Return (X, Y) of the center of cell containing provided text 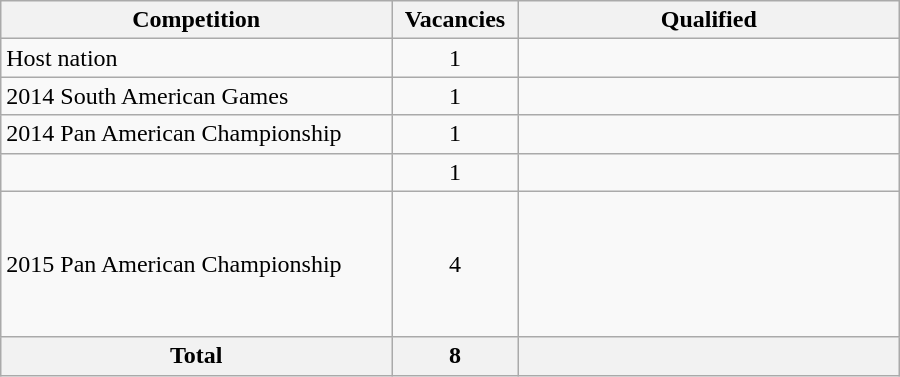
Competition (196, 20)
2014 Pan American Championship (196, 134)
Total (196, 356)
4 (456, 264)
2015 Pan American Championship (196, 264)
Host nation (196, 58)
2014 South American Games (196, 96)
Vacancies (456, 20)
8 (456, 356)
Qualified (708, 20)
